For the text-containing cell, return its midpoint in [x, y] coordinate format. 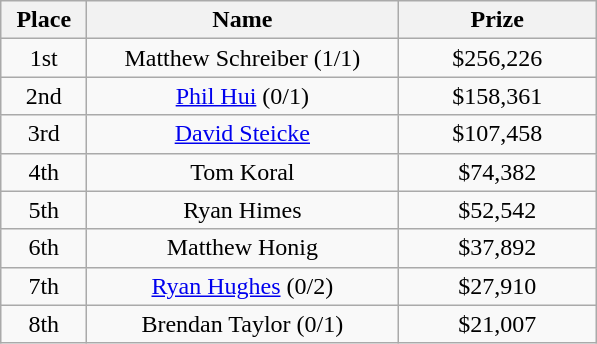
1st [44, 58]
Name [242, 20]
6th [44, 248]
$27,910 [498, 286]
5th [44, 210]
$158,361 [498, 96]
Matthew Honig [242, 248]
3rd [44, 134]
David Steicke [242, 134]
$256,226 [498, 58]
Matthew Schreiber (1/1) [242, 58]
Phil Hui (0/1) [242, 96]
$21,007 [498, 324]
$74,382 [498, 172]
$107,458 [498, 134]
Brendan Taylor (0/1) [242, 324]
Prize [498, 20]
Place [44, 20]
Ryan Himes [242, 210]
7th [44, 286]
Tom Koral [242, 172]
Ryan Hughes (0/2) [242, 286]
8th [44, 324]
4th [44, 172]
$37,892 [498, 248]
$52,542 [498, 210]
2nd [44, 96]
